Determine the (X, Y) coordinate at the center of the cell enclosing the given text.  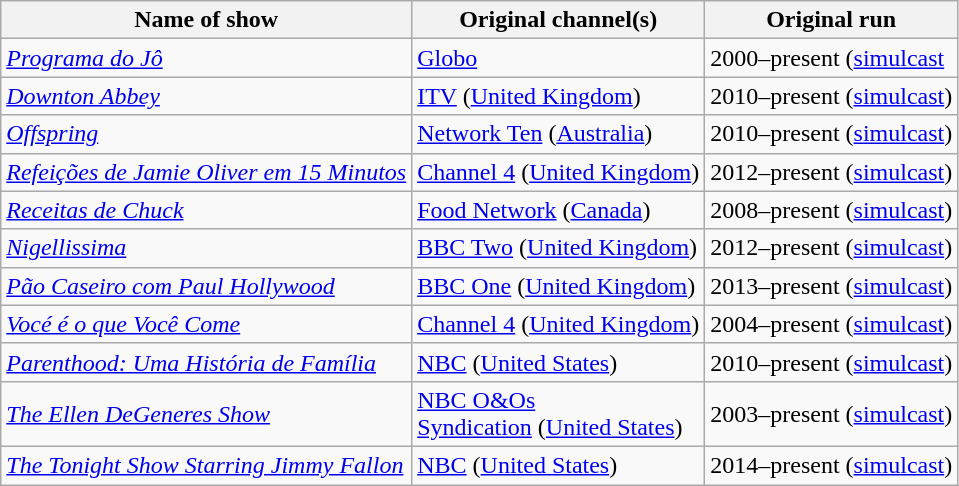
Downton Abbey (206, 96)
Programa do Jô (206, 58)
Name of show (206, 20)
Nigellissima (206, 248)
Parenthood: Uma História de Família (206, 362)
BBC Two (United Kingdom) (558, 248)
2000–present (simulcast (832, 58)
Network Ten (Australia) (558, 134)
Refeições de Jamie Oliver em 15 Minutos (206, 172)
Original run (832, 20)
The Ellen DeGeneres Show (206, 414)
BBC One (United Kingdom) (558, 286)
2014–present (simulcast) (832, 465)
2004–present (simulcast) (832, 324)
NBC O&OsSyndication (United States) (558, 414)
2013–present (simulcast) (832, 286)
ITV (United Kingdom) (558, 96)
2008–present (simulcast) (832, 210)
Vocé é o que Você Come (206, 324)
Pão Caseiro com Paul Hollywood (206, 286)
2003–present (simulcast) (832, 414)
Globo (558, 58)
Offspring (206, 134)
Receitas de Chuck (206, 210)
Food Network (Canada) (558, 210)
Original channel(s) (558, 20)
The Tonight Show Starring Jimmy Fallon (206, 465)
